From the cell containing the given text, extract its center point as (x, y) coordinate. 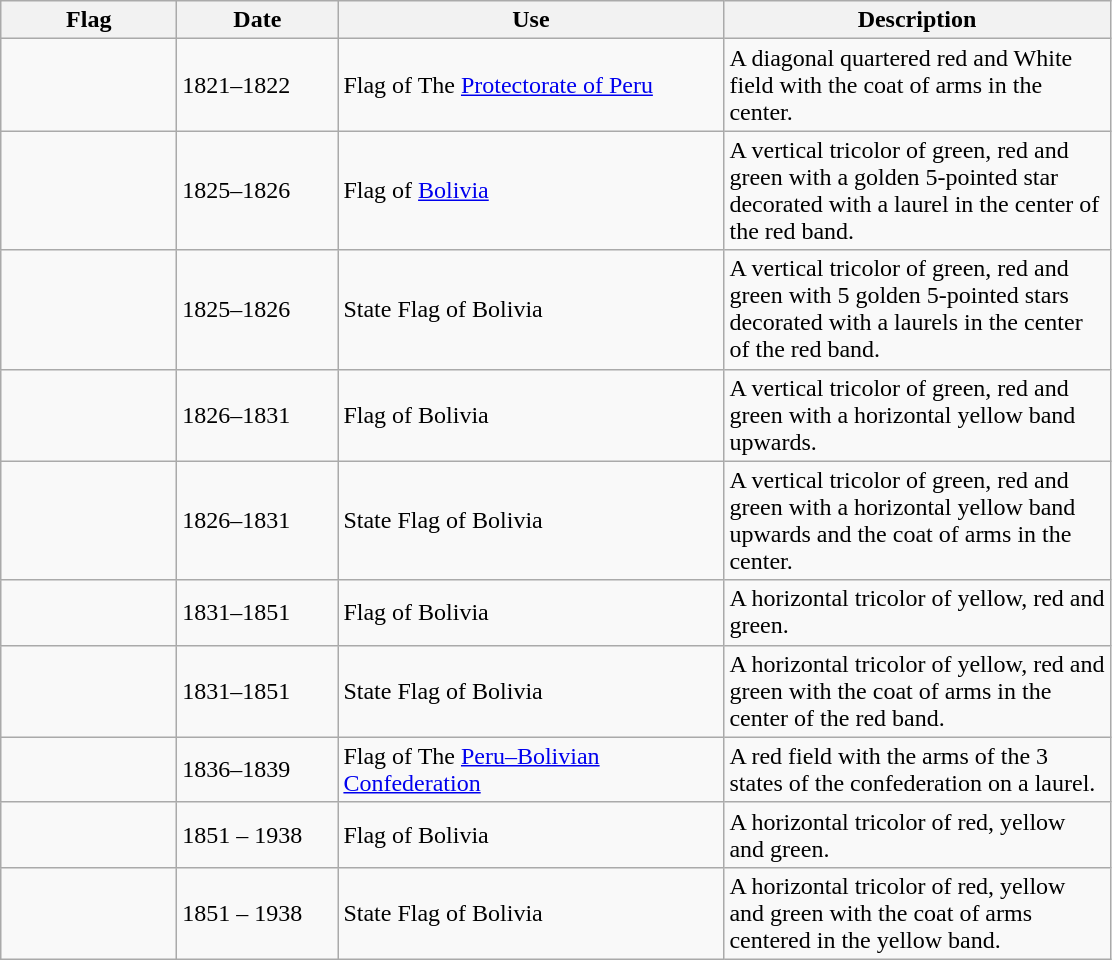
Use (531, 20)
A horizontal tricolor of yellow, red and green. (917, 612)
A red field with the arms of the 3 states of the confederation on a laurel. (917, 770)
A vertical tricolor of green, red and green with a horizontal yellow band upwards and the coat of arms in the center. (917, 520)
Flag of The Protectorate of Peru (531, 85)
Description (917, 20)
A vertical tricolor of green, red and green with a horizontal yellow band upwards. (917, 415)
1821–1822 (258, 85)
A horizontal tricolor of red, yellow and green. (917, 834)
Flag of The Peru–Bolivian Confederation (531, 770)
A vertical tricolor of green, red and green with a golden 5-pointed star decorated with a laurel in the center of the red band. (917, 190)
A diagonal quartered red and White field with the coat of arms in the center. (917, 85)
Date (258, 20)
A horizontal tricolor of yellow, red and green with the coat of arms in the center of the red band. (917, 691)
A horizontal tricolor of red, yellow and green with the coat of arms centered in the yellow band. (917, 913)
A vertical tricolor of green, red and green with 5 golden 5-pointed stars decorated with a laurels in the center of the red band. (917, 310)
Flag (89, 20)
1836–1839 (258, 770)
